Determine the (X, Y) coordinate at the center of the cell enclosing the given text.  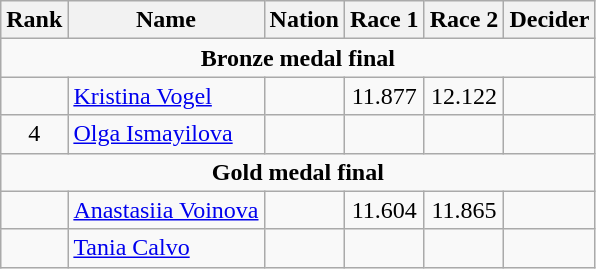
Kristina Vogel (166, 96)
Name (166, 20)
12.122 (464, 96)
Anastasiia Voinova (166, 210)
Tania Calvo (166, 248)
Bronze medal final (298, 58)
11.877 (384, 96)
Olga Ismayilova (166, 134)
11.604 (384, 210)
Race 1 (384, 20)
Decider (550, 20)
Rank (34, 20)
4 (34, 134)
Race 2 (464, 20)
Gold medal final (298, 172)
Nation (304, 20)
11.865 (464, 210)
